Determine the (x, y) coordinate at the center of the cell enclosing the given text.  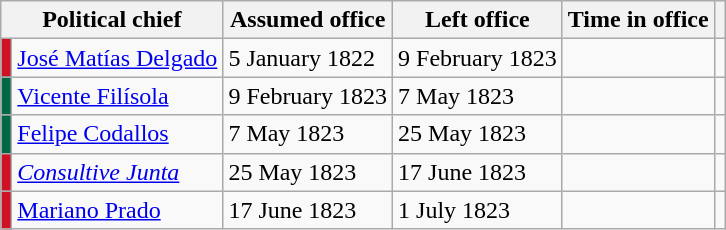
1 July 1823 (478, 210)
Mariano Prado (118, 210)
Left office (478, 20)
Consultive Junta (118, 172)
Political chief (112, 20)
Felipe Codallos (118, 134)
Time in office (638, 20)
Vicente Filísola (118, 96)
José Matías Delgado (118, 58)
5 January 1822 (308, 58)
Assumed office (308, 20)
